Provide the [x, y] coordinate of the cell's center where the given text is located.  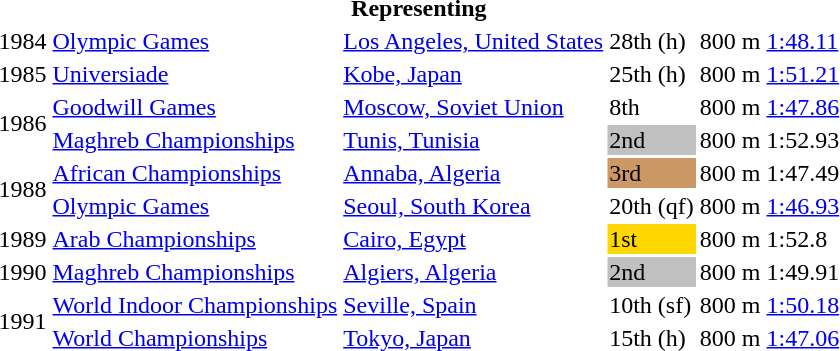
Seoul, South Korea [474, 206]
28th (h) [652, 41]
Goodwill Games [195, 107]
25th (h) [652, 74]
Universiade [195, 74]
10th (sf) [652, 305]
Arab Championships [195, 239]
Los Angeles, United States [474, 41]
Moscow, Soviet Union [474, 107]
Kobe, Japan [474, 74]
20th (qf) [652, 206]
Annaba, Algeria [474, 173]
African Championships [195, 173]
Seville, Spain [474, 305]
8th [652, 107]
3rd [652, 173]
Algiers, Algeria [474, 272]
Cairo, Egypt [474, 239]
1st [652, 239]
World Indoor Championships [195, 305]
Tunis, Tunisia [474, 140]
